Search for the cell housing the specified text and yield its [X, Y] center coordinate. 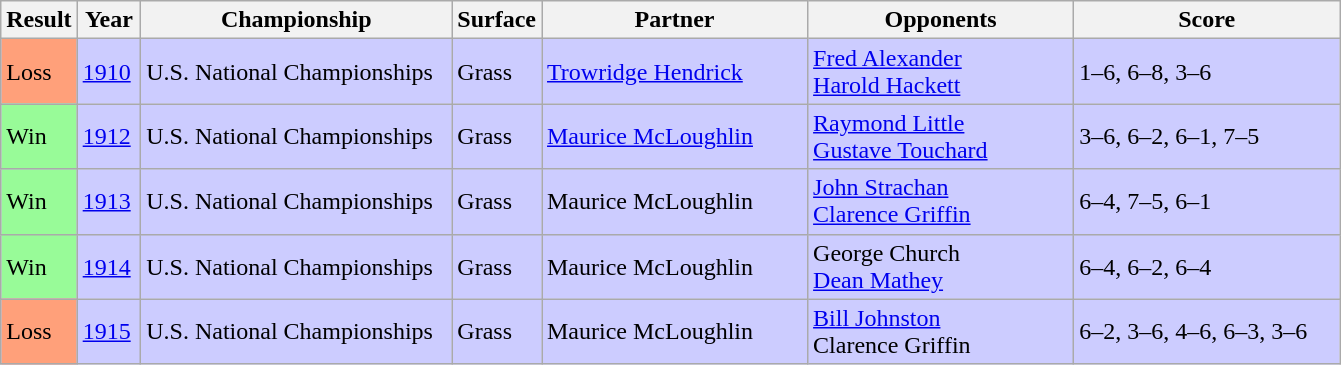
Result [39, 20]
Surface [497, 20]
1913 [109, 202]
George Church Dean Mathey [941, 266]
Score [1207, 20]
Bill Johnston Clarence Griffin [941, 332]
6–2, 3–6, 4–6, 6–3, 3–6 [1207, 332]
Raymond Little Gustave Touchard [941, 136]
1915 [109, 332]
Trowridge Hendrick [675, 72]
1–6, 6–8, 3–6 [1207, 72]
6–4, 7–5, 6–1 [1207, 202]
John Strachan Clarence Griffin [941, 202]
Partner [675, 20]
6–4, 6–2, 6–4 [1207, 266]
Fred Alexander Harold Hackett [941, 72]
Opponents [941, 20]
Championship [296, 20]
1914 [109, 266]
Year [109, 20]
1910 [109, 72]
3–6, 6–2, 6–1, 7–5 [1207, 136]
1912 [109, 136]
